Find where the given text appears and provide that cell's center as [x, y] coordinate. 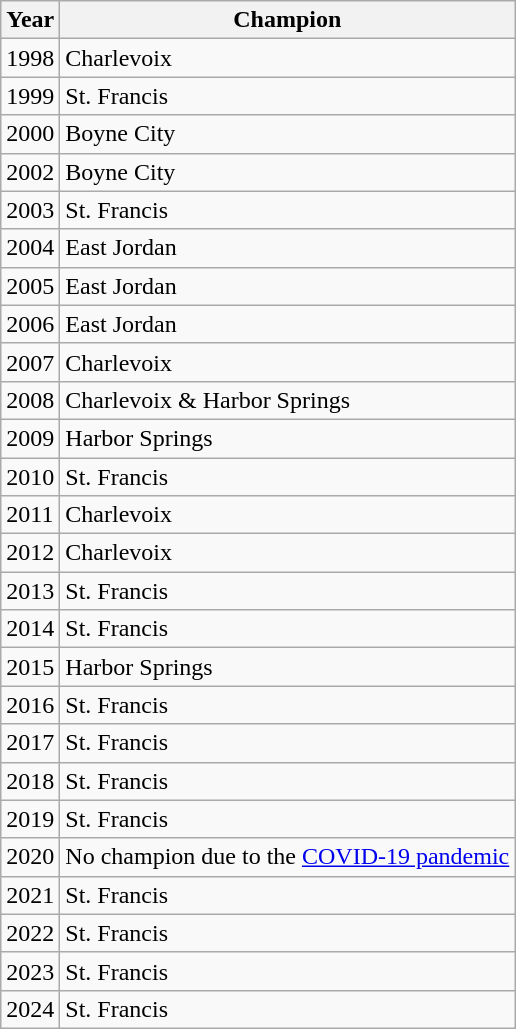
2022 [30, 933]
2005 [30, 286]
2010 [30, 477]
2004 [30, 248]
Year [30, 20]
2016 [30, 705]
2000 [30, 134]
2015 [30, 667]
2013 [30, 591]
2003 [30, 210]
2020 [30, 857]
2023 [30, 971]
2012 [30, 553]
2014 [30, 629]
1999 [30, 96]
Champion [288, 20]
2011 [30, 515]
2018 [30, 781]
1998 [30, 58]
2002 [30, 172]
2021 [30, 895]
2024 [30, 1009]
2006 [30, 324]
No champion due to the COVID-19 pandemic [288, 857]
2007 [30, 362]
2009 [30, 438]
2019 [30, 819]
Charlevoix & Harbor Springs [288, 400]
2008 [30, 400]
2017 [30, 743]
